Return (X, Y) of the center of cell containing provided text 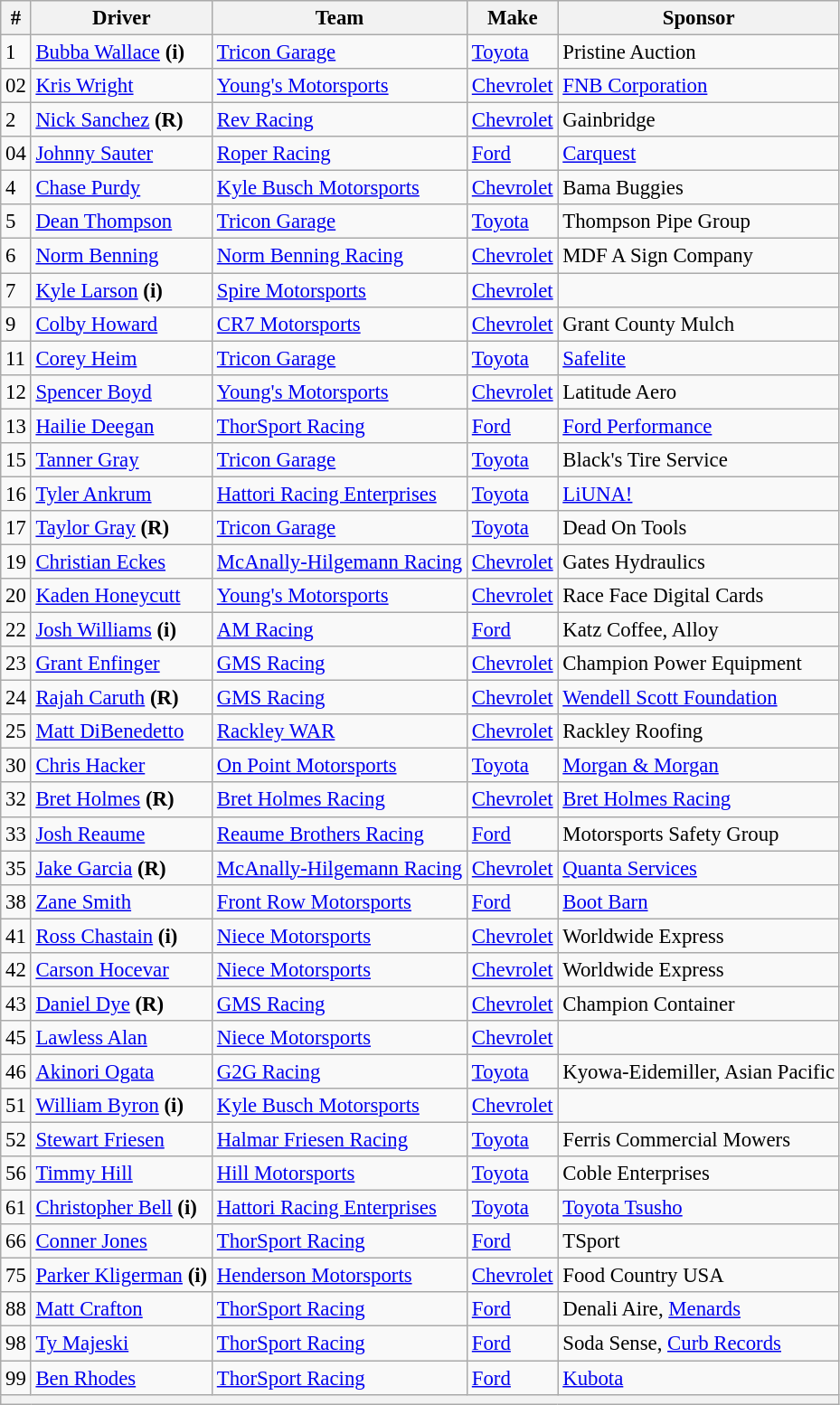
Tanner Gray (121, 460)
Chase Purdy (121, 188)
32 (16, 800)
Daniel Dye (R) (121, 1004)
Gainbridge (698, 120)
Christian Eckes (121, 561)
Motorsports Safety Group (698, 834)
56 (16, 1174)
19 (16, 561)
23 (16, 664)
Make (513, 18)
Chris Hacker (121, 766)
Team (340, 18)
33 (16, 834)
Dead On Tools (698, 528)
Rev Racing (340, 120)
Josh Reaume (121, 834)
Rackley Roofing (698, 731)
Conner Jones (121, 1241)
Wendell Scott Foundation (698, 698)
Katz Coffee, Alloy (698, 630)
52 (16, 1140)
15 (16, 460)
Denali Aire, Menards (698, 1310)
6 (16, 256)
02 (16, 86)
9 (16, 324)
Safelite (698, 358)
Morgan & Morgan (698, 766)
Hill Motorsports (340, 1174)
42 (16, 970)
30 (16, 766)
William Byron (i) (121, 1106)
Toyota Tsusho (698, 1208)
Timmy Hill (121, 1174)
Bubba Wallace (i) (121, 52)
Kyle Larson (i) (121, 290)
Carquest (698, 154)
88 (16, 1310)
Norm Benning Racing (340, 256)
Gates Hydraulics (698, 561)
Champion Container (698, 1004)
43 (16, 1004)
Dean Thompson (121, 222)
Carson Hocevar (121, 970)
Race Face Digital Cards (698, 596)
5 (16, 222)
Grant Enfinger (121, 664)
Akinori Ogata (121, 1071)
TSport (698, 1241)
Christopher Bell (i) (121, 1208)
Jake Garcia (R) (121, 868)
Sponsor (698, 18)
G2G Racing (340, 1071)
Ty Majeski (121, 1344)
16 (16, 494)
Johnny Sauter (121, 154)
12 (16, 391)
Pristine Auction (698, 52)
Kris Wright (121, 86)
Soda Sense, Curb Records (698, 1344)
46 (16, 1071)
45 (16, 1038)
Rackley WAR (340, 731)
Quanta Services (698, 868)
41 (16, 936)
Lawless Alan (121, 1038)
98 (16, 1344)
MDF A Sign Company (698, 256)
Kyowa-Eidemiller, Asian Pacific (698, 1071)
35 (16, 868)
Ben Rhodes (121, 1378)
Colby Howard (121, 324)
Champion Power Equipment (698, 664)
Latitude Aero (698, 391)
04 (16, 154)
66 (16, 1241)
Kubota (698, 1378)
Nick Sanchez (R) (121, 120)
61 (16, 1208)
Stewart Friesen (121, 1140)
AM Racing (340, 630)
24 (16, 698)
Tyler Ankrum (121, 494)
Coble Enterprises (698, 1174)
Ross Chastain (i) (121, 936)
Zane Smith (121, 901)
38 (16, 901)
2 (16, 120)
Black's Tire Service (698, 460)
Grant County Mulch (698, 324)
Ferris Commercial Mowers (698, 1140)
Boot Barn (698, 901)
Parker Kligerman (i) (121, 1276)
Thompson Pipe Group (698, 222)
LiUNA! (698, 494)
Hailie Deegan (121, 426)
Halmar Friesen Racing (340, 1140)
Norm Benning (121, 256)
Henderson Motorsports (340, 1276)
Spencer Boyd (121, 391)
Spire Motorsports (340, 290)
Matt DiBenedetto (121, 731)
Taylor Gray (R) (121, 528)
4 (16, 188)
CR7 Motorsports (340, 324)
Corey Heim (121, 358)
Roper Racing (340, 154)
75 (16, 1276)
Bret Holmes (R) (121, 800)
Matt Crafton (121, 1310)
1 (16, 52)
# (16, 18)
13 (16, 426)
Bama Buggies (698, 188)
Rajah Caruth (R) (121, 698)
99 (16, 1378)
17 (16, 528)
On Point Motorsports (340, 766)
11 (16, 358)
22 (16, 630)
Driver (121, 18)
Kaden Honeycutt (121, 596)
FNB Corporation (698, 86)
Josh Williams (i) (121, 630)
20 (16, 596)
Ford Performance (698, 426)
7 (16, 290)
Front Row Motorsports (340, 901)
51 (16, 1106)
Reaume Brothers Racing (340, 834)
Food Country USA (698, 1276)
25 (16, 731)
